Determine the (x, y) coordinate at the center of the cell enclosing the given text.  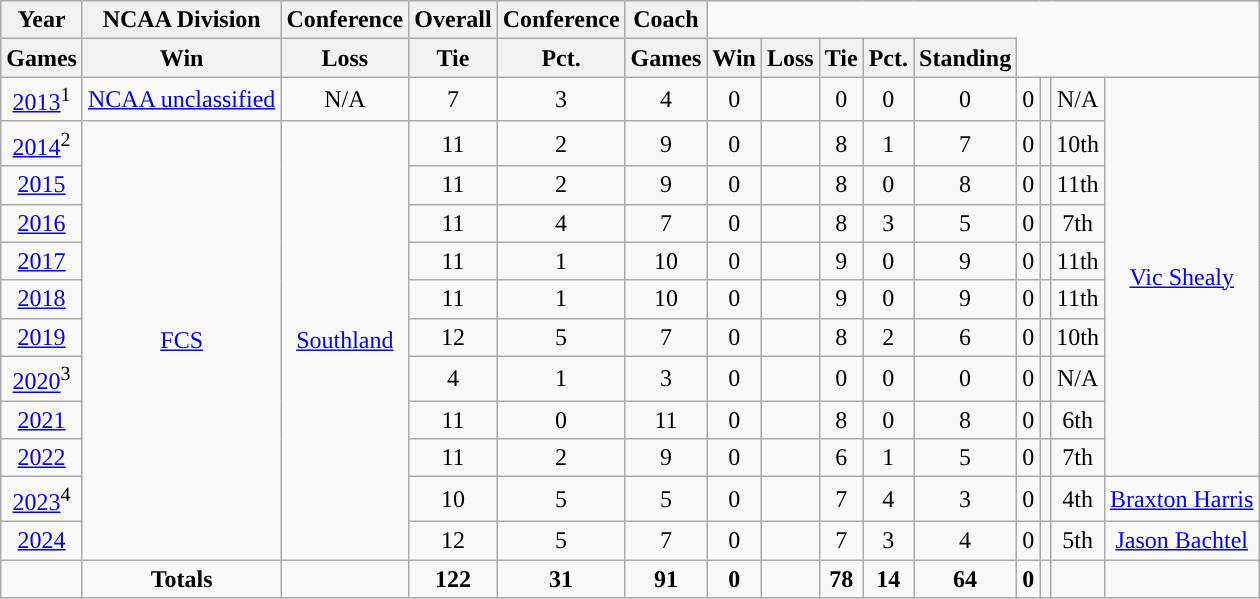
Overall (453, 20)
FCS (181, 340)
20203 (42, 378)
20234 (42, 500)
Southland (345, 340)
Year (42, 20)
Jason Bachtel (1182, 541)
Totals (181, 579)
2018 (42, 299)
NCAA Division (181, 20)
20142 (42, 144)
2015 (42, 185)
2016 (42, 223)
64 (966, 579)
Braxton Harris (1182, 500)
6th (1078, 420)
Coach (666, 20)
2017 (42, 261)
4th (1078, 500)
91 (666, 579)
Standing (966, 58)
2021 (42, 420)
31 (561, 579)
NCAA unclassified (181, 100)
14 (888, 579)
2024 (42, 541)
20131 (42, 100)
2019 (42, 337)
5th (1078, 541)
2022 (42, 458)
78 (841, 579)
122 (453, 579)
Vic Shealy (1182, 277)
